Find where the given text appears and provide that cell's center as (x, y) coordinate. 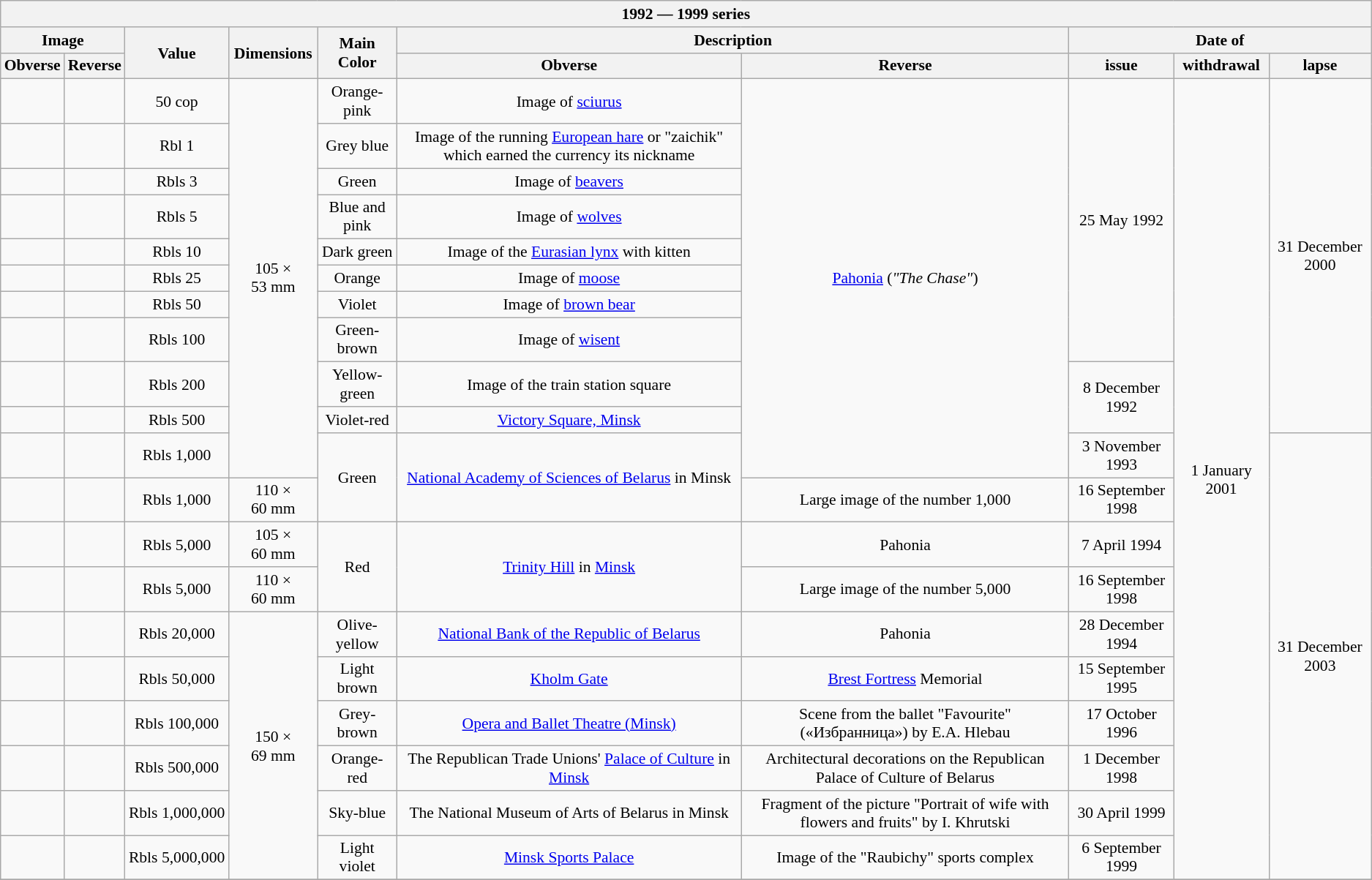
Dimensions (273, 53)
Light brown (357, 679)
31 December 2000 (1320, 256)
Victory Square, Minsk (569, 420)
National Academy of Sciences of Belarus in Minsk (569, 478)
Image (63, 40)
3 November 1993 (1121, 455)
Value (177, 53)
30 April 1999 (1121, 813)
Date of (1221, 40)
105 × 60 mm (273, 544)
15 September 1995 (1121, 679)
Rbls 5,000,000 (177, 857)
Image of the Eurasian lynx with kitten (569, 252)
25 May 1992 (1121, 221)
Image of the running European hare or "zaichik" which earned the currency its nickname (569, 146)
31 December 2003 (1320, 657)
Rbls 50,000 (177, 679)
Green-brown (357, 339)
1 December 1998 (1121, 768)
Image of the "Raubichy" sports complex (905, 857)
Grey blue (357, 146)
Rbls 25 (177, 279)
7 April 1994 (1121, 544)
Rbls 5 (177, 217)
Image of wolves (569, 217)
Opera and Ballet Theatre (Minsk) (569, 724)
Rbl 1 (177, 146)
Description (733, 40)
Violet (357, 304)
Image of the train station square (569, 385)
Orange (357, 279)
Scene from the ballet "Favourite" («Избранница») by E.A. Hlebau (905, 724)
105 × 53 mm (273, 278)
Rbls 100 (177, 339)
Violet-red (357, 420)
Rbls 200 (177, 385)
28 December 1994 (1121, 633)
Image of brown bear (569, 304)
Orange-pink (357, 101)
1 January 2001 (1221, 480)
Light violet (357, 857)
Main Color (357, 53)
The National Museum of Arts of Belarus in Minsk (569, 813)
Rbls 1,000,000 (177, 813)
Red (357, 567)
Trinity Hill in Minsk (569, 567)
Olive-yellow (357, 633)
Brest Fortress Memorial (905, 679)
Pahonia ("The Chase") (905, 278)
Rbls 20,000 (177, 633)
Orange-red (357, 768)
issue (1121, 66)
6 September 1999 (1121, 857)
Image of wisent (569, 339)
Rbls 50 (177, 304)
Fragment of the picture "Portrait of wife with flowers and fruits" by I. Khrutski (905, 813)
Rbls 500 (177, 420)
Rbls 3 (177, 181)
50 cop (177, 101)
Minsk Sports Palace (569, 857)
Rbls 10 (177, 252)
Grey-brown (357, 724)
withdrawal (1221, 66)
Dark green (357, 252)
150 × 69 mm (273, 746)
Sky-blue (357, 813)
National Bank of the Republic of Belarus (569, 633)
Yellow-green (357, 385)
Image of moose (569, 279)
Rbls 100,000 (177, 724)
Kholm Gate (569, 679)
1992 — 1999 series (686, 14)
Architectural decorations on the Republican Palace of Culture of Belarus (905, 768)
17 October 1996 (1121, 724)
Large image of the number 5,000 (905, 590)
Large image of the number 1,000 (905, 500)
8 December 1992 (1121, 398)
Image of sciurus (569, 101)
Rbls 500,000 (177, 768)
lapse (1320, 66)
Image of beavers (569, 181)
Blue and pink (357, 217)
The Republican Trade Unions' Palace of Culture in Minsk (569, 768)
